Search for the cell housing the specified text and yield its [X, Y] center coordinate. 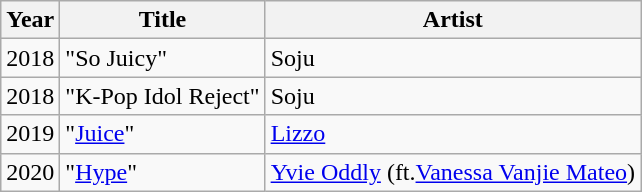
Yvie Oddly (ft.Vanessa Vanjie Mateo) [452, 172]
"Juice" [162, 134]
Year [30, 20]
2019 [30, 134]
Lizzo [452, 134]
"So Juicy" [162, 58]
"Hype" [162, 172]
Artist [452, 20]
Title [162, 20]
2020 [30, 172]
"K-Pop Idol Reject" [162, 96]
